Output the (x, y) coordinate of the center of the cell containing the given text.  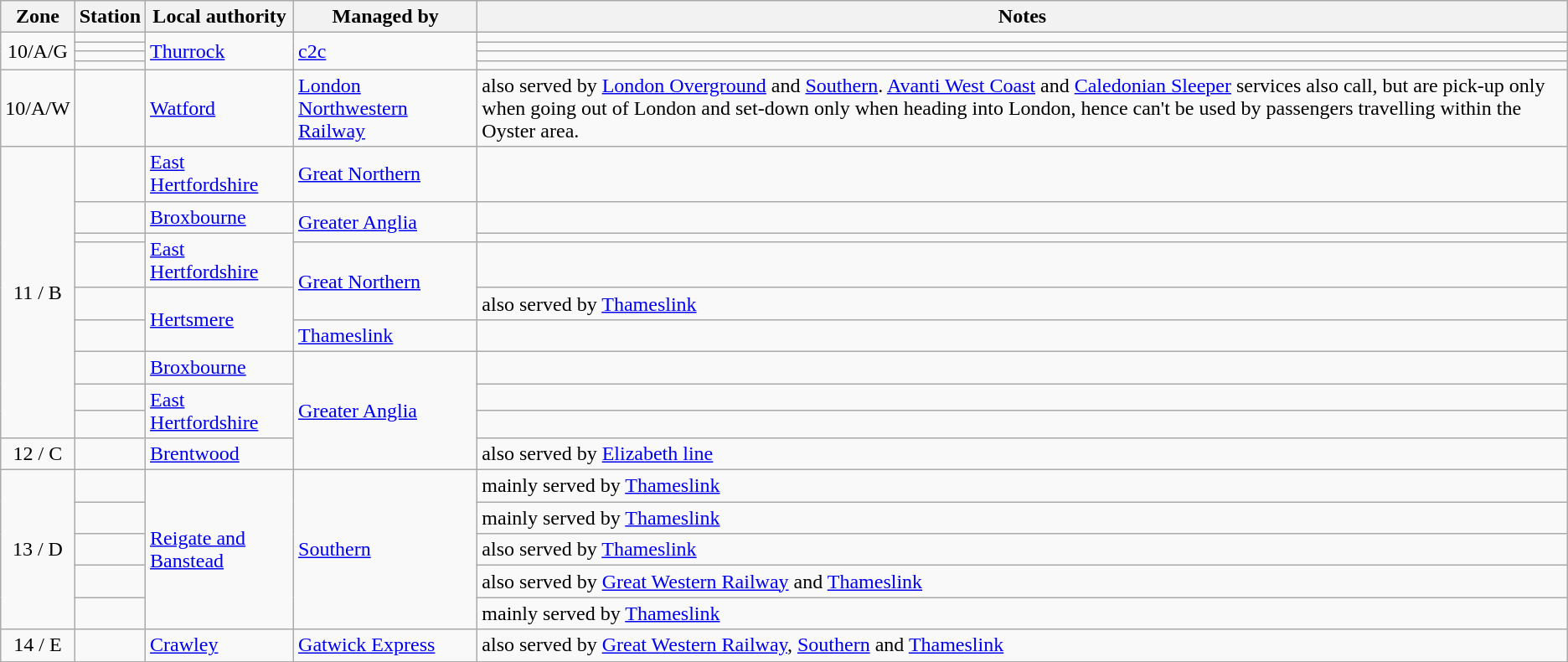
10/A/W (38, 108)
12 / C (38, 454)
11 / B (38, 292)
13 / D (38, 550)
also served by Great Western Railway and Thameslink (1022, 582)
Reigate and Banstead (219, 550)
Thurrock (219, 51)
Local authority (219, 17)
Thameslink (385, 335)
Brentwood (219, 454)
Hertsmere (219, 319)
c2c (385, 51)
Watford (219, 108)
Southern (385, 550)
also served by Great Western Railway, Southern and Thameslink (1022, 645)
also served by Elizabeth line (1022, 454)
London Northwestern Railway (385, 108)
Station (110, 17)
Managed by (385, 17)
10/A/G (38, 51)
14 / E (38, 645)
Crawley (219, 645)
Notes (1022, 17)
Zone (38, 17)
Gatwick Express (385, 645)
